For the text-containing cell, return its midpoint in (X, Y) coordinate format. 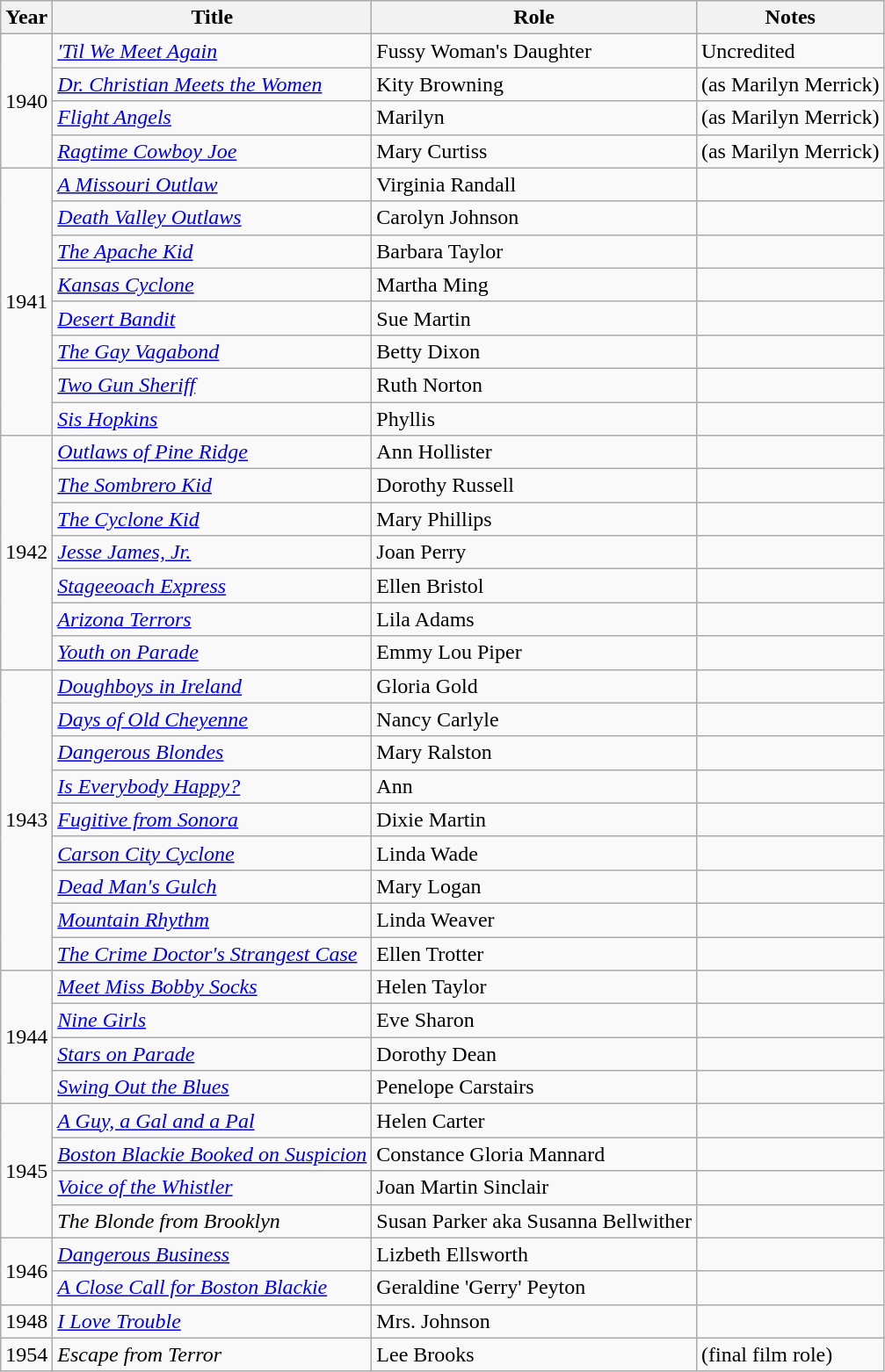
Helen Carter (534, 1121)
Ragtime Cowboy Joe (213, 151)
The Crime Doctor's Strangest Case (213, 953)
Mrs. Johnson (534, 1321)
Linda Weaver (534, 920)
Emmy Lou Piper (534, 653)
Youth on Parade (213, 653)
Geraldine 'Gerry' Peyton (534, 1288)
Death Valley Outlaws (213, 218)
1944 (26, 1037)
The Sombrero Kid (213, 486)
Stars on Parade (213, 1054)
Year (26, 18)
Penelope Carstairs (534, 1087)
Barbara Taylor (534, 251)
Lizbeth Ellsworth (534, 1254)
Dorothy Russell (534, 486)
Mountain Rhythm (213, 920)
Phyllis (534, 419)
Lee Brooks (534, 1354)
Mary Logan (534, 886)
Virginia Randall (534, 184)
Carolyn Johnson (534, 218)
1946 (26, 1271)
Notes (790, 18)
The Apache Kid (213, 251)
1945 (26, 1171)
Boston Blackie Booked on Suspicion (213, 1154)
Role (534, 18)
Joan Perry (534, 552)
Swing Out the Blues (213, 1087)
Fugitive from Sonora (213, 820)
Linda Wade (534, 853)
'Til We Meet Again (213, 51)
1942 (26, 552)
Escape from Terror (213, 1354)
Nine Girls (213, 1021)
The Cyclone Kid (213, 519)
Is Everybody Happy? (213, 786)
1954 (26, 1354)
Fussy Woman's Daughter (534, 51)
Dr. Christian Meets the Women (213, 84)
Dead Man's Gulch (213, 886)
Meet Miss Bobby Socks (213, 987)
Desert Bandit (213, 318)
A Guy, a Gal and a Pal (213, 1121)
Ellen Trotter (534, 953)
Kansas Cyclone (213, 285)
Carson City Cyclone (213, 853)
Nancy Carlyle (534, 719)
1948 (26, 1321)
Joan Martin Sinclair (534, 1188)
1940 (26, 101)
Jesse James, Jr. (213, 552)
1943 (26, 820)
Dorothy Dean (534, 1054)
(final film role) (790, 1354)
Martha Ming (534, 285)
Arizona Terrors (213, 619)
Gloria Gold (534, 686)
Lila Adams (534, 619)
Dangerous Business (213, 1254)
Ruth Norton (534, 385)
A Missouri Outlaw (213, 184)
Stageeoach Express (213, 586)
The Blonde from Brooklyn (213, 1221)
Mary Curtiss (534, 151)
Doughboys in Ireland (213, 686)
1941 (26, 301)
Ann (534, 786)
Kity Browning (534, 84)
Constance Gloria Mannard (534, 1154)
Uncredited (790, 51)
Sue Martin (534, 318)
Flight Angels (213, 118)
Outlaws of Pine Ridge (213, 452)
Dixie Martin (534, 820)
Title (213, 18)
Days of Old Cheyenne (213, 719)
Two Gun Sheriff (213, 385)
Susan Parker aka Susanna Bellwither (534, 1221)
Eve Sharon (534, 1021)
I Love Trouble (213, 1321)
Helen Taylor (534, 987)
Dangerous Blondes (213, 753)
The Gay Vagabond (213, 351)
Mary Ralston (534, 753)
Sis Hopkins (213, 419)
Ann Hollister (534, 452)
Marilyn (534, 118)
Ellen Bristol (534, 586)
A Close Call for Boston Blackie (213, 1288)
Mary Phillips (534, 519)
Voice of the Whistler (213, 1188)
Betty Dixon (534, 351)
